Capture the cell that displays the provided text and extract its [X, Y] central coordinate. 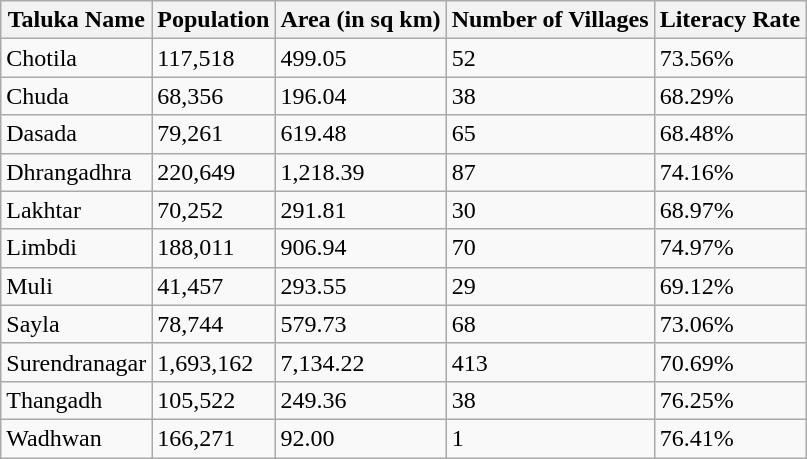
29 [550, 286]
65 [550, 134]
76.25% [730, 400]
87 [550, 172]
78,744 [214, 324]
Taluka Name [76, 20]
Surendranagar [76, 362]
Chotila [76, 58]
7,134.22 [360, 362]
68.29% [730, 96]
Dasada [76, 134]
293.55 [360, 286]
74.16% [730, 172]
Sayla [76, 324]
74.97% [730, 248]
79,261 [214, 134]
68,356 [214, 96]
69.12% [730, 286]
619.48 [360, 134]
291.81 [360, 210]
Chuda [76, 96]
249.36 [360, 400]
Muli [76, 286]
41,457 [214, 286]
92.00 [360, 438]
70 [550, 248]
68.97% [730, 210]
Limbdi [76, 248]
413 [550, 362]
30 [550, 210]
499.05 [360, 58]
52 [550, 58]
Literacy Rate [730, 20]
196.04 [360, 96]
68 [550, 324]
188,011 [214, 248]
906.94 [360, 248]
76.41% [730, 438]
220,649 [214, 172]
68.48% [730, 134]
105,522 [214, 400]
70,252 [214, 210]
117,518 [214, 58]
1 [550, 438]
Number of Villages [550, 20]
Wadhwan [76, 438]
166,271 [214, 438]
70.69% [730, 362]
Dhrangadhra [76, 172]
1,693,162 [214, 362]
73.56% [730, 58]
73.06% [730, 324]
1,218.39 [360, 172]
579.73 [360, 324]
Lakhtar [76, 210]
Population [214, 20]
Area (in sq km) [360, 20]
Thangadh [76, 400]
